Output the (X, Y) coordinate of the center of the cell containing the given text.  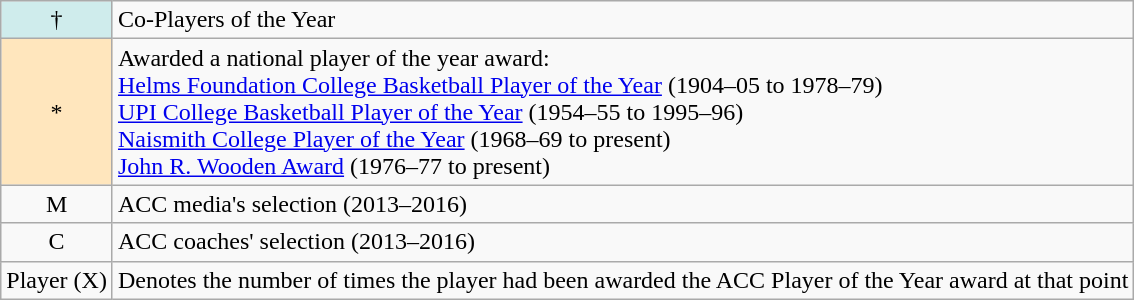
Denotes the number of times the player had been awarded the ACC Player of the Year award at that point (622, 280)
† (57, 20)
ACC coaches' selection (2013–2016) (622, 242)
ACC media's selection (2013–2016) (622, 204)
C (57, 242)
Player (X) (57, 280)
* (57, 112)
Co-Players of the Year (622, 20)
M (57, 204)
